Return the [x, y] coordinate for the center point of the cell that contains the specified text.  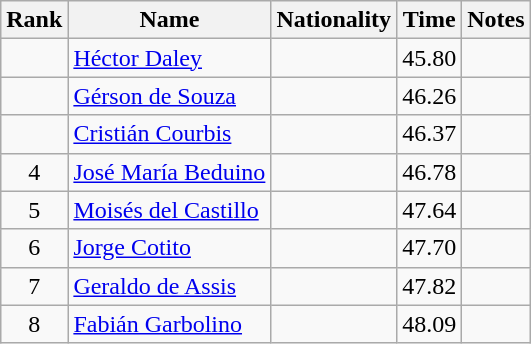
47.64 [430, 210]
Héctor Daley [170, 58]
Time [430, 20]
Moisés del Castillo [170, 210]
46.26 [430, 96]
Cristián Courbis [170, 134]
Nationality [334, 20]
Rank [34, 20]
7 [34, 286]
4 [34, 172]
Name [170, 20]
Fabián Garbolino [170, 324]
Notes [496, 20]
46.78 [430, 172]
José María Beduino [170, 172]
48.09 [430, 324]
6 [34, 248]
Jorge Cotito [170, 248]
46.37 [430, 134]
45.80 [430, 58]
8 [34, 324]
47.70 [430, 248]
Geraldo de Assis [170, 286]
Gérson de Souza [170, 96]
5 [34, 210]
47.82 [430, 286]
